Return (x, y) of the center of cell containing provided text 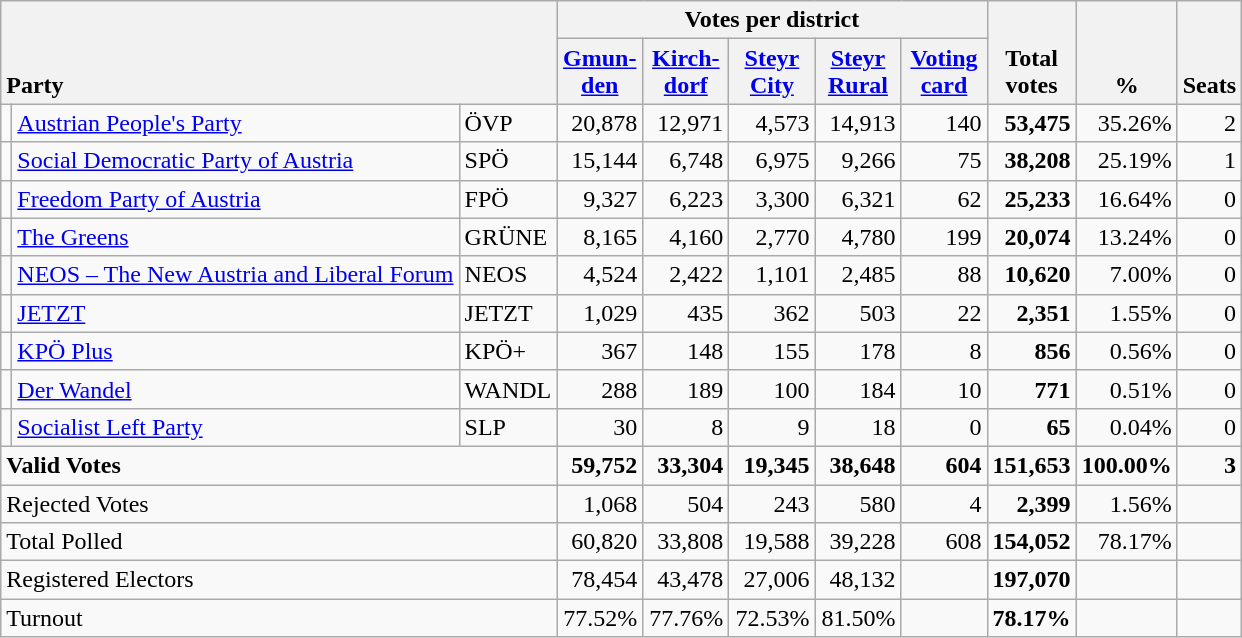
10 (944, 389)
1.56% (1126, 503)
Social Democratic Party of Austria (236, 161)
48,132 (858, 580)
8,165 (600, 237)
2 (1209, 123)
2,422 (686, 275)
504 (686, 503)
19,588 (772, 542)
NEOS (508, 275)
1,068 (600, 503)
Der Wandel (236, 389)
100 (772, 389)
243 (772, 503)
151,653 (1032, 465)
Total Polled (279, 542)
0.56% (1126, 351)
4 (944, 503)
65 (1032, 427)
10,620 (1032, 275)
6,223 (686, 199)
367 (600, 351)
30 (600, 427)
199 (944, 237)
1.55% (1126, 313)
81.50% (858, 618)
27,006 (772, 580)
12,971 (686, 123)
Valid Votes (279, 465)
77.52% (600, 618)
72.53% (772, 618)
15,144 (600, 161)
59,752 (600, 465)
75 (944, 161)
100.00% (1126, 465)
Totalvotes (1032, 52)
14,913 (858, 123)
771 (1032, 389)
Registered Electors (279, 580)
38,208 (1032, 161)
22 (944, 313)
33,808 (686, 542)
60,820 (600, 542)
Austrian People's Party (236, 123)
435 (686, 313)
2,485 (858, 275)
78,454 (600, 580)
Freedom Party of Austria (236, 199)
KPÖ+ (508, 351)
Seats (1209, 52)
Rejected Votes (279, 503)
ÖVP (508, 123)
362 (772, 313)
288 (600, 389)
20,878 (600, 123)
2,399 (1032, 503)
4,524 (600, 275)
SteyrCity (772, 72)
1,101 (772, 275)
38,648 (858, 465)
6,321 (858, 199)
0.51% (1126, 389)
KPÖ Plus (236, 351)
608 (944, 542)
16.64% (1126, 199)
155 (772, 351)
140 (944, 123)
184 (858, 389)
The Greens (236, 237)
178 (858, 351)
WANDL (508, 389)
9,266 (858, 161)
9,327 (600, 199)
2,770 (772, 237)
18 (858, 427)
43,478 (686, 580)
33,304 (686, 465)
Party (279, 52)
% (1126, 52)
25.19% (1126, 161)
13.24% (1126, 237)
3 (1209, 465)
4,160 (686, 237)
148 (686, 351)
SLP (508, 427)
Kirch-dorf (686, 72)
GRÜNE (508, 237)
39,228 (858, 542)
FPÖ (508, 199)
6,975 (772, 161)
20,074 (1032, 237)
154,052 (1032, 542)
4,780 (858, 237)
2,351 (1032, 313)
53,475 (1032, 123)
NEOS – The New Austria and Liberal Forum (236, 275)
197,070 (1032, 580)
Votingcard (944, 72)
0.04% (1126, 427)
604 (944, 465)
19,345 (772, 465)
503 (858, 313)
SPÖ (508, 161)
77.76% (686, 618)
1 (1209, 161)
88 (944, 275)
7.00% (1126, 275)
856 (1032, 351)
35.26% (1126, 123)
4,573 (772, 123)
Turnout (279, 618)
580 (858, 503)
25,233 (1032, 199)
9 (772, 427)
62 (944, 199)
Gmun-den (600, 72)
189 (686, 389)
SteyrRural (858, 72)
Votes per district (772, 20)
1,029 (600, 313)
6,748 (686, 161)
Socialist Left Party (236, 427)
3,300 (772, 199)
